Return (x, y) of the center of cell containing provided text 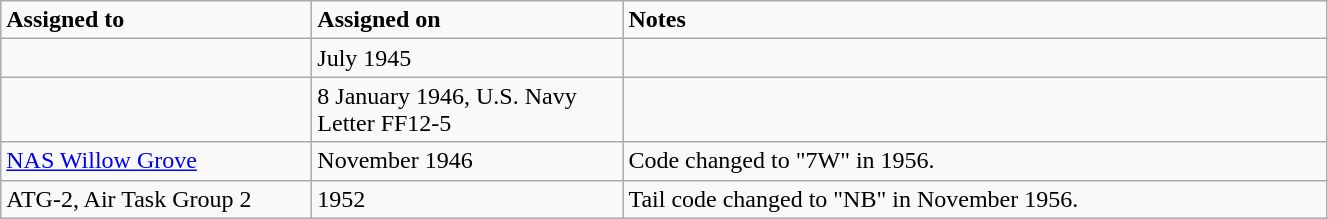
1952 (468, 199)
NAS Willow Grove (156, 161)
Code changed to "7W" in 1956. (975, 161)
Tail code changed to "NB" in November 1956. (975, 199)
Assigned to (156, 20)
8 January 1946, U.S. Navy Letter FF12-5 (468, 110)
Notes (975, 20)
Assigned on (468, 20)
July 1945 (468, 58)
ATG-2, Air Task Group 2 (156, 199)
November 1946 (468, 161)
